Return (X, Y) of the center of cell containing provided text 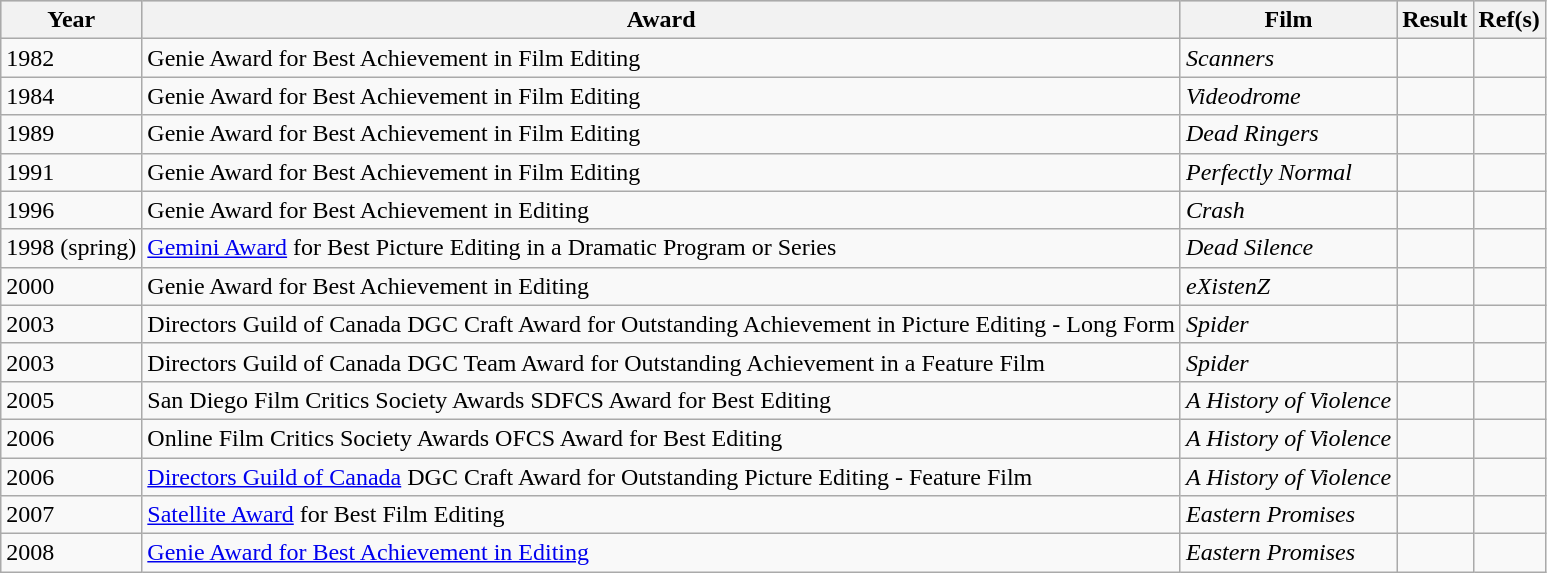
2007 (72, 515)
eXistenZ (1288, 286)
Film (1288, 20)
1989 (72, 134)
Directors Guild of Canada DGC Team Award for Outstanding Achievement in a Feature Film (662, 362)
Directors Guild of Canada DGC Craft Award for Outstanding Achievement in Picture Editing - Long Form (662, 324)
Videodrome (1288, 96)
Perfectly Normal (1288, 172)
Gemini Award for Best Picture Editing in a Dramatic Program or Series (662, 248)
1991 (72, 172)
Ref(s) (1509, 20)
Year (72, 20)
Dead Silence (1288, 248)
Award (662, 20)
Scanners (1288, 58)
Online Film Critics Society Awards OFCS Award for Best Editing (662, 438)
2005 (72, 400)
Dead Ringers (1288, 134)
Satellite Award for Best Film Editing (662, 515)
2008 (72, 553)
Crash (1288, 210)
San Diego Film Critics Society Awards SDFCS Award for Best Editing (662, 400)
Directors Guild of Canada DGC Craft Award for Outstanding Picture Editing - Feature Film (662, 477)
1982 (72, 58)
1998 (spring) (72, 248)
2000 (72, 286)
1984 (72, 96)
1996 (72, 210)
Result (1435, 20)
